From the cell containing the given text, extract its center point as [x, y] coordinate. 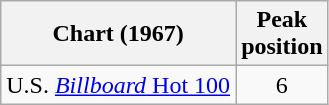
U.S. Billboard Hot 100 [118, 85]
Peakposition [282, 34]
Chart (1967) [118, 34]
6 [282, 85]
